Search for the cell housing the specified text and yield its [x, y] center coordinate. 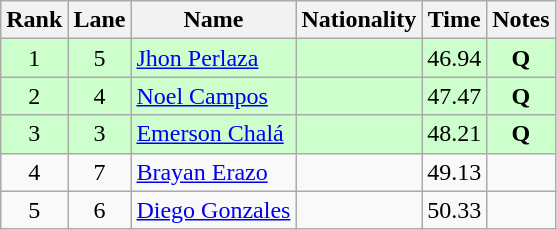
Nationality [359, 20]
1 [34, 58]
46.94 [454, 58]
Noel Campos [214, 96]
7 [100, 172]
50.33 [454, 210]
Emerson Chalá [214, 134]
Jhon Perlaza [214, 58]
Rank [34, 20]
6 [100, 210]
2 [34, 96]
Time [454, 20]
Brayan Erazo [214, 172]
Notes [521, 20]
48.21 [454, 134]
Diego Gonzales [214, 210]
Lane [100, 20]
49.13 [454, 172]
Name [214, 20]
47.47 [454, 96]
